Find where the given text appears and provide that cell's center as (X, Y) coordinate. 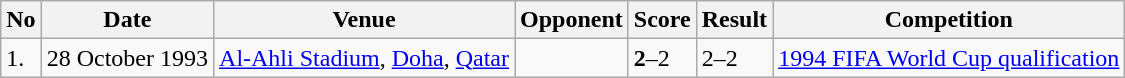
Date (127, 20)
1994 FIFA World Cup qualification (949, 58)
1. (21, 58)
Competition (949, 20)
Venue (364, 20)
28 October 1993 (127, 58)
No (21, 20)
Result (734, 20)
Al-Ahli Stadium, Doha, Qatar (364, 58)
Score (662, 20)
Opponent (572, 20)
